Capture the cell that displays the provided text and extract its (x, y) central coordinate. 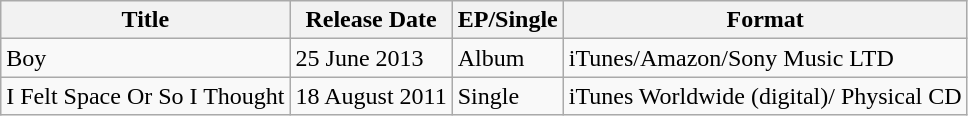
iTunes/Amazon/Sony Music LTD (765, 58)
Single (508, 96)
Boy (146, 58)
25 June 2013 (371, 58)
EP/Single (508, 20)
I Felt Space Or So I Thought (146, 96)
Album (508, 58)
iTunes Worldwide (digital)/ Physical CD (765, 96)
Title (146, 20)
18 August 2011 (371, 96)
Format (765, 20)
Release Date (371, 20)
